Capture the cell that displays the provided text and extract its [x, y] central coordinate. 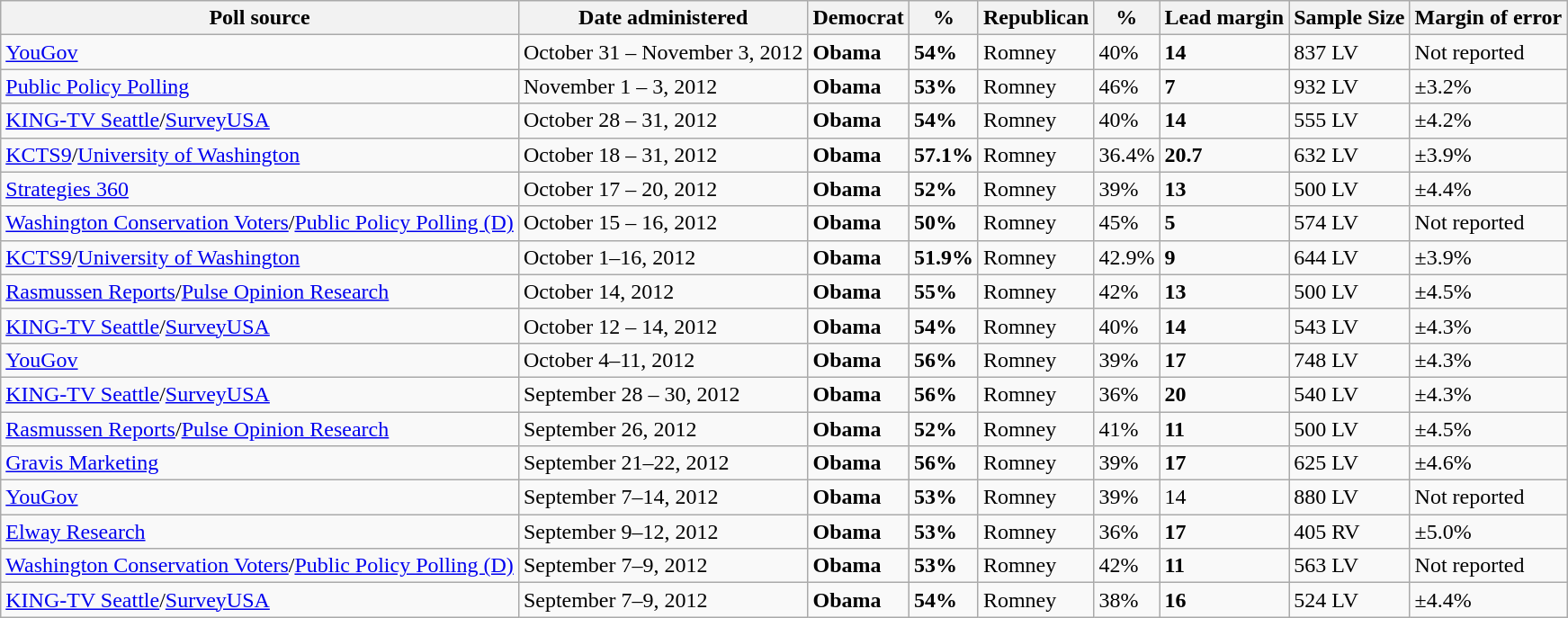
October 12 – 14, 2012 [663, 326]
5 [1224, 223]
October 17 – 20, 2012 [663, 189]
Poll source [260, 18]
51.9% [943, 257]
57.1% [943, 155]
45% [1126, 223]
October 15 – 16, 2012 [663, 223]
Lead margin [1224, 18]
Date administered [663, 18]
50% [943, 223]
16 [1224, 600]
405 RV [1349, 532]
September 7–14, 2012 [663, 497]
748 LV [1349, 360]
41% [1126, 429]
55% [943, 291]
October 31 – November 3, 2012 [663, 52]
September 21–22, 2012 [663, 463]
543 LV [1349, 326]
±5.0% [1488, 532]
Margin of error [1488, 18]
837 LV [1349, 52]
Republican [1035, 18]
September 9–12, 2012 [663, 532]
555 LV [1349, 121]
±3.2% [1488, 86]
540 LV [1349, 394]
October 1–16, 2012 [663, 257]
38% [1126, 600]
625 LV [1349, 463]
20.7 [1224, 155]
Strategies 360 [260, 189]
October 18 – 31, 2012 [663, 155]
September 28 – 30, 2012 [663, 394]
±4.6% [1488, 463]
Gravis Marketing [260, 463]
9 [1224, 257]
46% [1126, 86]
7 [1224, 86]
October 14, 2012 [663, 291]
±4.2% [1488, 121]
574 LV [1349, 223]
October 4–11, 2012 [663, 360]
42.9% [1126, 257]
36.4% [1126, 155]
644 LV [1349, 257]
524 LV [1349, 600]
20 [1224, 394]
563 LV [1349, 566]
Democrat [858, 18]
880 LV [1349, 497]
Elway Research [260, 532]
November 1 – 3, 2012 [663, 86]
Public Policy Polling [260, 86]
October 28 – 31, 2012 [663, 121]
632 LV [1349, 155]
Sample Size [1349, 18]
932 LV [1349, 86]
September 26, 2012 [663, 429]
